Return the (x, y) coordinate for the center point of the cell that contains the specified text.  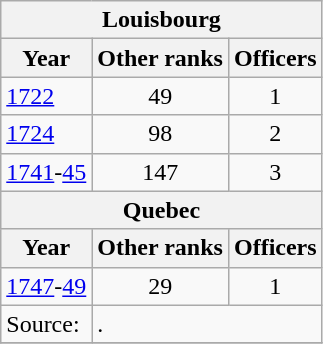
1722 (46, 96)
1741-45 (46, 172)
147 (160, 172)
2 (275, 134)
Quebec (162, 210)
98 (160, 134)
. (207, 324)
Louisbourg (162, 20)
Source: (46, 324)
29 (160, 286)
49 (160, 96)
3 (275, 172)
1747-49 (46, 286)
1724 (46, 134)
